Locate the cell with the specified text and output its (X, Y) center coordinate. 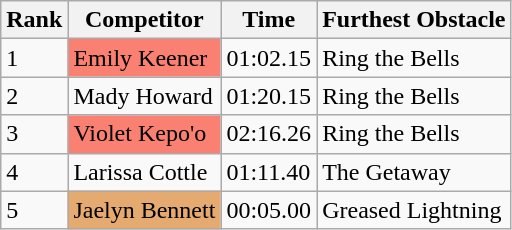
Greased Lightning (414, 210)
Larissa Cottle (144, 172)
00:05.00 (269, 210)
01:02.15 (269, 58)
4 (34, 172)
The Getaway (414, 172)
1 (34, 58)
Emily Keener (144, 58)
Jaelyn Bennett (144, 210)
Rank (34, 20)
01:11.40 (269, 172)
Competitor (144, 20)
Time (269, 20)
Mady Howard (144, 96)
02:16.26 (269, 134)
2 (34, 96)
Violet Kepo'o (144, 134)
01:20.15 (269, 96)
Furthest Obstacle (414, 20)
5 (34, 210)
3 (34, 134)
